Identify which cell holds the provided text, then report its (x, y) central coordinate. 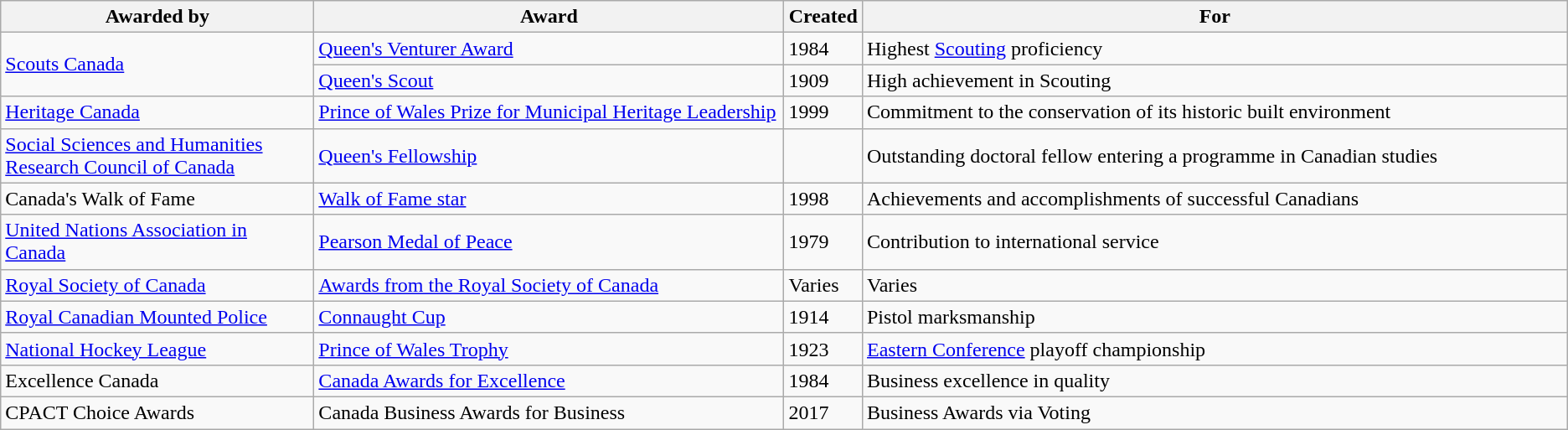
Heritage Canada (157, 112)
Outstanding doctoral fellow entering a programme in Canadian studies (1215, 156)
Queen's Fellowship (549, 156)
Scouts Canada (157, 65)
Excellence Canada (157, 381)
Commitment to the conservation of its historic built environment (1215, 112)
Achievements and accomplishments of successful Canadians (1215, 199)
United Nations Association in Canada (157, 241)
Business excellence in quality (1215, 381)
1923 (823, 349)
2017 (823, 412)
National Hockey League (157, 349)
Canada's Walk of Fame (157, 199)
Prince of Wales Prize for Municipal Heritage Leadership (549, 112)
Walk of Fame star (549, 199)
1999 (823, 112)
1909 (823, 80)
CPACT Choice Awards (157, 412)
1914 (823, 317)
Awards from the Royal Society of Canada (549, 285)
Canada Business Awards for Business (549, 412)
Pearson Medal of Peace (549, 241)
Social Sciences and Humanities Research Council of Canada (157, 156)
Prince of Wales Trophy (549, 349)
Created (823, 17)
Highest Scouting proficiency (1215, 49)
High achievement in Scouting (1215, 80)
Awarded by (157, 17)
Contribution to international service (1215, 241)
Award (549, 17)
Business Awards via Voting (1215, 412)
Canada Awards for Excellence (549, 381)
1979 (823, 241)
Eastern Conference playoff championship (1215, 349)
Pistol marksmanship (1215, 317)
Connaught Cup (549, 317)
Queen's Scout (549, 80)
1998 (823, 199)
Queen's Venturer Award (549, 49)
For (1215, 17)
Royal Society of Canada (157, 285)
Royal Canadian Mounted Police (157, 317)
